Identify which cell holds the provided text, then report its [x, y] central coordinate. 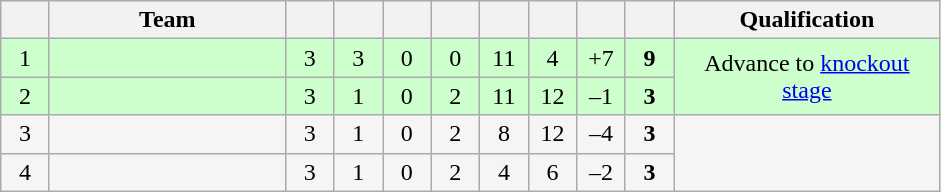
–1 [602, 96]
+7 [602, 58]
8 [504, 134]
6 [552, 172]
Qualification [807, 20]
–2 [602, 172]
9 [650, 58]
Advance to knockout stage [807, 77]
–4 [602, 134]
Team [167, 20]
